Identify which cell holds the provided text, then report its [X, Y] central coordinate. 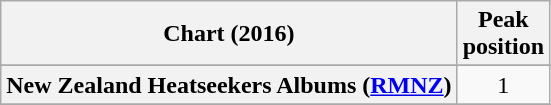
Chart (2016) [229, 34]
Peak position [503, 34]
1 [503, 85]
New Zealand Heatseekers Albums (RMNZ) [229, 85]
